Provide the [x, y] coordinate of the cell's center where the given text is located.  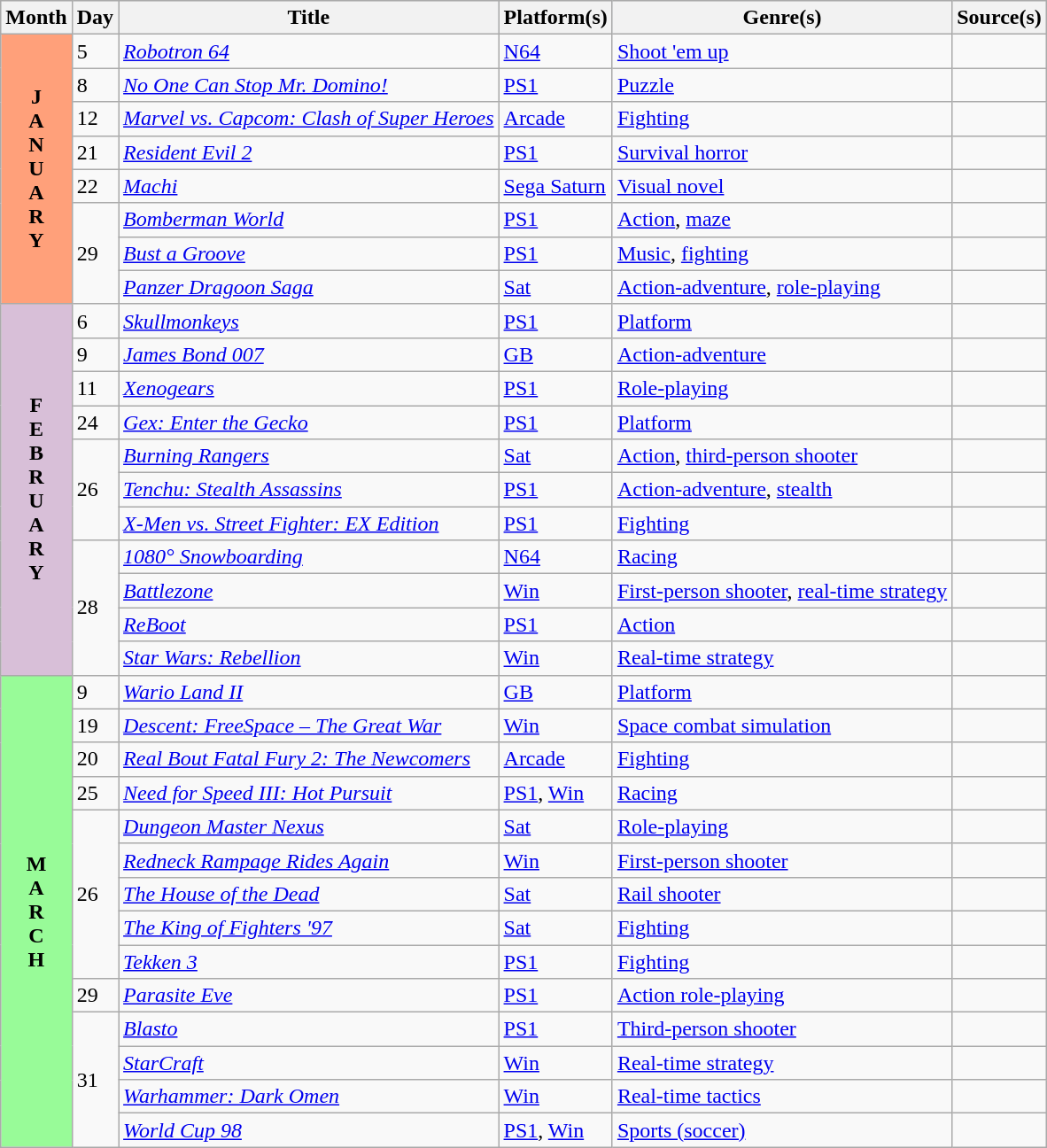
Skullmonkeys [308, 321]
Real Bout Fatal Fury 2: The Newcomers [308, 759]
Month [36, 18]
Rail shooter [781, 894]
24 [95, 423]
1080° Snowboarding [308, 557]
Day [95, 18]
Third-person shooter [781, 1029]
Wario Land II [308, 692]
First-person shooter [781, 860]
6 [95, 321]
Action, maze [781, 220]
Need for Speed III: Hot Pursuit [308, 793]
25 [95, 793]
5 [95, 51]
Tekken 3 [308, 961]
Marvel vs. Capcom: Clash of Super Heroes [308, 119]
ReBoot [308, 624]
Gex: Enter the Gecko [308, 423]
No One Can Stop Mr. Domino! [308, 85]
Title [308, 18]
8 [95, 85]
Parasite Eve [308, 996]
Action [781, 624]
Redneck Rampage Rides Again [308, 860]
Bomberman World [308, 220]
12 [95, 119]
Burning Rangers [308, 456]
Blasto [308, 1029]
JANUARY [36, 169]
21 [95, 152]
Resident Evil 2 [308, 152]
FEBRUARY [36, 489]
Panzer Dragoon Saga [308, 287]
Warhammer: Dark Omen [308, 1097]
First-person shooter, real-time strategy [781, 591]
Action, third-person shooter [781, 456]
Action-adventure, role-playing [781, 287]
Sports (soccer) [781, 1130]
Visual novel [781, 186]
Action role-playing [781, 996]
19 [95, 725]
Genre(s) [781, 18]
31 [95, 1080]
11 [95, 388]
StarCraft [308, 1063]
Real-time tactics [781, 1097]
The King of Fighters '97 [308, 927]
28 [95, 608]
Survival horror [781, 152]
Shoot 'em up [781, 51]
Sega Saturn [555, 186]
James Bond 007 [308, 354]
22 [95, 186]
World Cup 98 [308, 1130]
Action-adventure [781, 354]
Star Wars: Rebellion [308, 658]
The House of the Dead [308, 894]
Bust a Groove [308, 253]
Music, fighting [781, 253]
Descent: FreeSpace – The Great War [308, 725]
Action-adventure, stealth [781, 490]
20 [95, 759]
X-Men vs. Street Fighter: EX Edition [308, 524]
Space combat simulation [781, 725]
MARCH [36, 911]
Robotron 64 [308, 51]
Platform(s) [555, 18]
Source(s) [999, 18]
Xenogears [308, 388]
Puzzle [781, 85]
Machi [308, 186]
Tenchu: Stealth Assassins [308, 490]
Battlezone [308, 591]
Dungeon Master Nexus [308, 826]
